Detect which cell encompasses the target text, then output its (x, y) center coordinate. 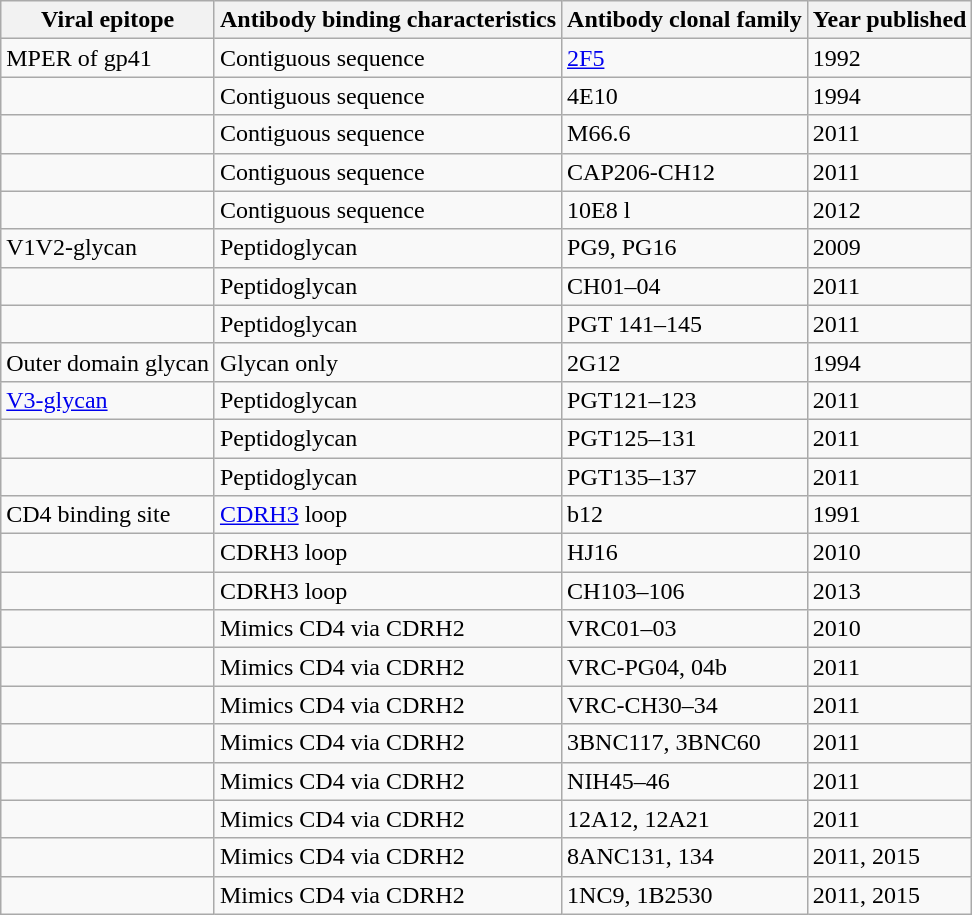
CH01–04 (685, 286)
CD4 binding site (108, 515)
CAP206-CH12 (685, 172)
M66.6 (685, 134)
2013 (890, 591)
Outer domain glycan (108, 362)
Glycan only (388, 362)
PGT 141–145 (685, 324)
V1V2-glycan (108, 248)
VRC-CH30–34 (685, 705)
b12 (685, 515)
10E8 l (685, 210)
4E10 (685, 96)
MPER of gp41 (108, 58)
8ANC131, 134 (685, 857)
2G12 (685, 362)
HJ16 (685, 553)
PGT125–131 (685, 438)
Viral epitope (108, 20)
Antibody binding characteristics (388, 20)
1991 (890, 515)
1992 (890, 58)
12A12, 12A21 (685, 819)
2F5 (685, 58)
PGT121–123 (685, 400)
VRC-PG04, 04b (685, 667)
VRC01–03 (685, 629)
V3-glycan (108, 400)
NIH45–46 (685, 781)
1NC9, 1B2530 (685, 895)
Year published (890, 20)
Antibody clonal family (685, 20)
3BNC117, 3BNC60 (685, 743)
PGT135–137 (685, 477)
2009 (890, 248)
2012 (890, 210)
PG9, PG16 (685, 248)
CH103–106 (685, 591)
